Provide the (X, Y) coordinate of the cell's center where the given text is located.  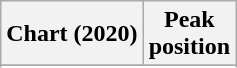
Chart (2020) (72, 34)
Peakposition (189, 34)
